Scan for the cell matching the given text and deliver its (x, y) coordinate at center. 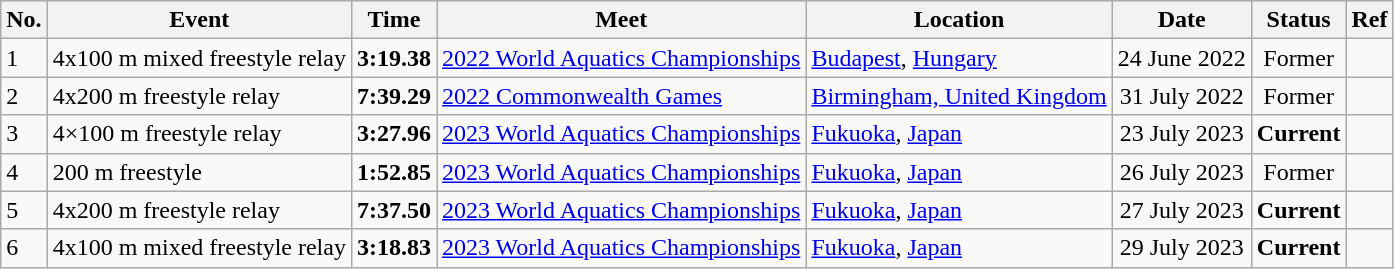
Event (199, 20)
Birmingham, United Kingdom (959, 96)
27 July 2023 (1182, 210)
31 July 2022 (1182, 96)
Date (1182, 20)
Ref (1370, 20)
7:37.50 (394, 210)
5 (24, 210)
Time (394, 20)
3 (24, 134)
1:52.85 (394, 172)
26 July 2023 (1182, 172)
200 m freestyle (199, 172)
2 (24, 96)
2022 Commonwealth Games (622, 96)
3:27.96 (394, 134)
4 (24, 172)
29 July 2023 (1182, 248)
No. (24, 20)
1 (24, 58)
Meet (622, 20)
2022 World Aquatics Championships (622, 58)
4×100 m freestyle relay (199, 134)
Budapest, Hungary (959, 58)
3:19.38 (394, 58)
23 July 2023 (1182, 134)
Status (1298, 20)
24 June 2022 (1182, 58)
7:39.29 (394, 96)
Location (959, 20)
3:18.83 (394, 248)
6 (24, 248)
